Find where the given text appears and provide that cell's center as (X, Y) coordinate. 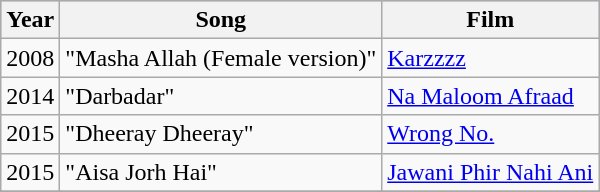
2008 (30, 58)
"Aisa Jorh Hai" (221, 172)
Wrong No. (490, 134)
"Dheeray Dheeray" (221, 134)
"Masha Allah (Female version)" (221, 58)
Film (490, 20)
Year (30, 20)
"Darbadar" (221, 96)
Jawani Phir Nahi Ani (490, 172)
Karzzzz (490, 58)
Na Maloom Afraad (490, 96)
Song (221, 20)
2014 (30, 96)
